Return the (X, Y) coordinate for the center point of the cell that contains the specified text.  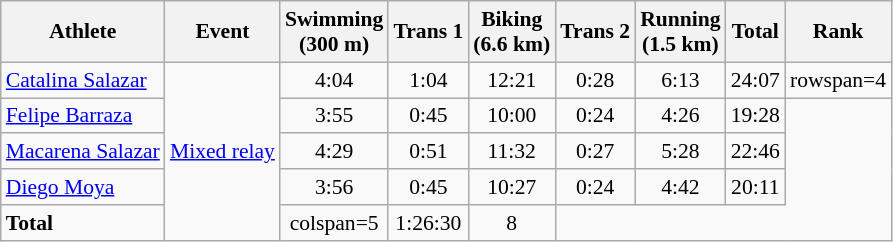
12:21 (512, 80)
19:28 (756, 116)
0:51 (428, 152)
Catalina Salazar (83, 80)
Felipe Barraza (83, 116)
0:27 (595, 152)
Running(1.5 km) (680, 32)
6:13 (680, 80)
Athlete (83, 32)
Mixed relay (222, 151)
11:32 (512, 152)
5:28 (680, 152)
0:28 (595, 80)
3:56 (334, 187)
20:11 (756, 187)
rowspan=4 (838, 80)
4:04 (334, 80)
Macarena Salazar (83, 152)
4:42 (680, 187)
Diego Moya (83, 187)
8 (512, 223)
1:04 (428, 80)
Trans 2 (595, 32)
10:27 (512, 187)
Swimming(300 m) (334, 32)
Rank (838, 32)
colspan=5 (334, 223)
4:29 (334, 152)
Trans 1 (428, 32)
Event (222, 32)
3:55 (334, 116)
24:07 (756, 80)
1:26:30 (428, 223)
22:46 (756, 152)
4:26 (680, 116)
Biking(6.6 km) (512, 32)
10:00 (512, 116)
